Pinpoint the cell where the given text exists, returning its (x, y) midpoint coordinate. 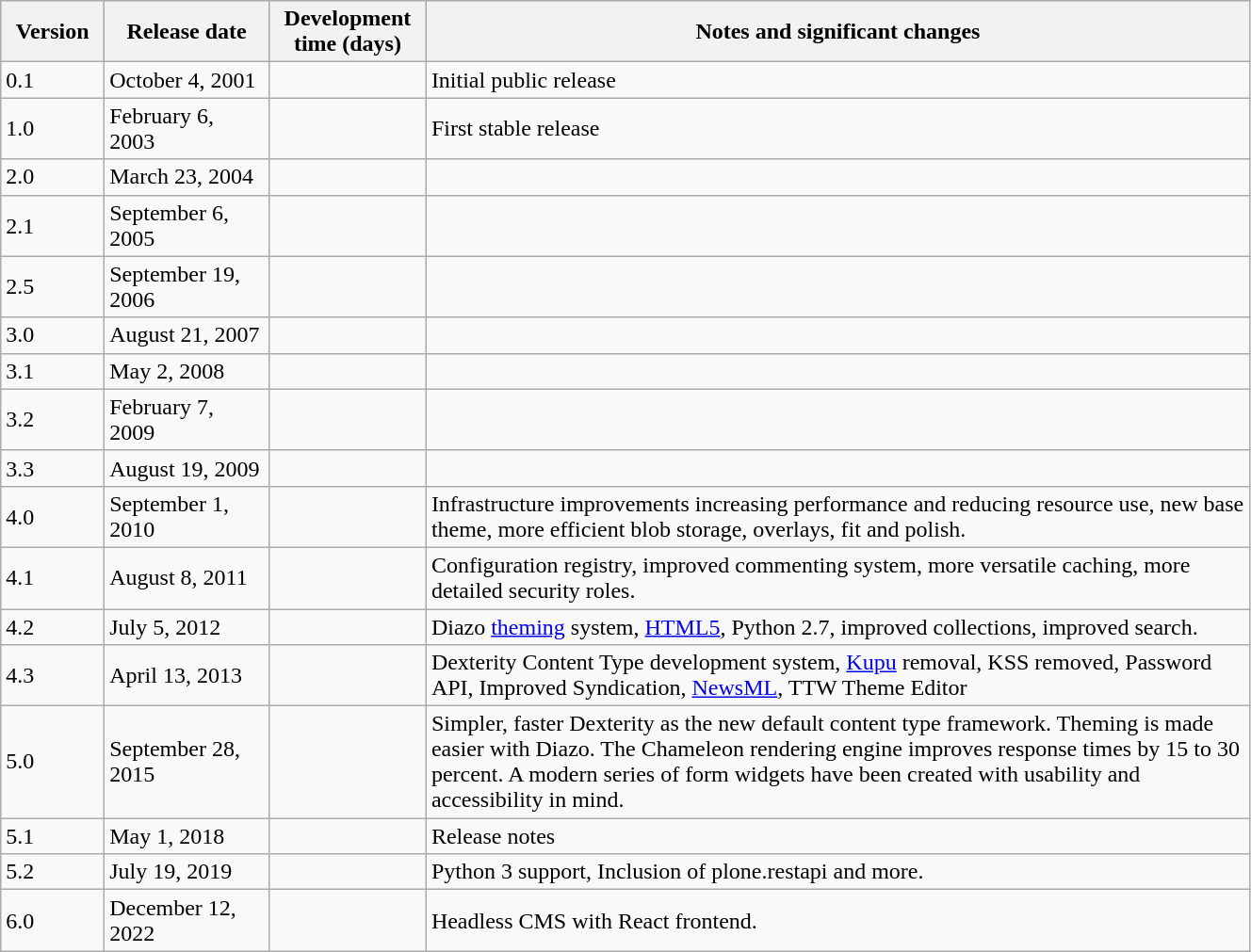
July 5, 2012 (187, 626)
5.1 (53, 836)
September 19, 2006 (187, 286)
September 1, 2010 (187, 516)
March 23, 2004 (187, 177)
2.5 (53, 286)
October 4, 2001 (187, 80)
Release notes (837, 836)
0.1 (53, 80)
May 2, 2008 (187, 371)
April 13, 2013 (187, 676)
May 1, 2018 (187, 836)
3.2 (53, 420)
February 7, 2009 (187, 420)
Headless CMS with React frontend. (837, 921)
Notes and significant changes (837, 32)
Python 3 support, Inclusion of plone.restapi and more. (837, 872)
July 19, 2019 (187, 872)
Version (53, 32)
3.3 (53, 468)
February 6, 2003 (187, 128)
September 6, 2005 (187, 226)
Infrastructure improvements increasing performance and reducing resource use, new base theme, more efficient blob storage, overlays, fit and polish. (837, 516)
5.2 (53, 872)
Initial public release (837, 80)
First stable release (837, 128)
Configuration registry, improved commenting system, more versatile caching, more detailed security roles. (837, 578)
3.0 (53, 335)
Diazo theming system, HTML5, Python 2.7, improved collections, improved search. (837, 626)
5.0 (53, 763)
4.3 (53, 676)
Release date (187, 32)
4.1 (53, 578)
August 19, 2009 (187, 468)
August 8, 2011 (187, 578)
Dexterity Content Type development system, Kupu removal, KSS removed, Password API, Improved Syndication, NewsML, TTW Theme Editor (837, 676)
December 12, 2022 (187, 921)
2.0 (53, 177)
6.0 (53, 921)
2.1 (53, 226)
Development time (days) (349, 32)
4.0 (53, 516)
September 28, 2015 (187, 763)
August 21, 2007 (187, 335)
4.2 (53, 626)
3.1 (53, 371)
1.0 (53, 128)
